Scan for the cell matching the given text and deliver its (X, Y) coordinate at center. 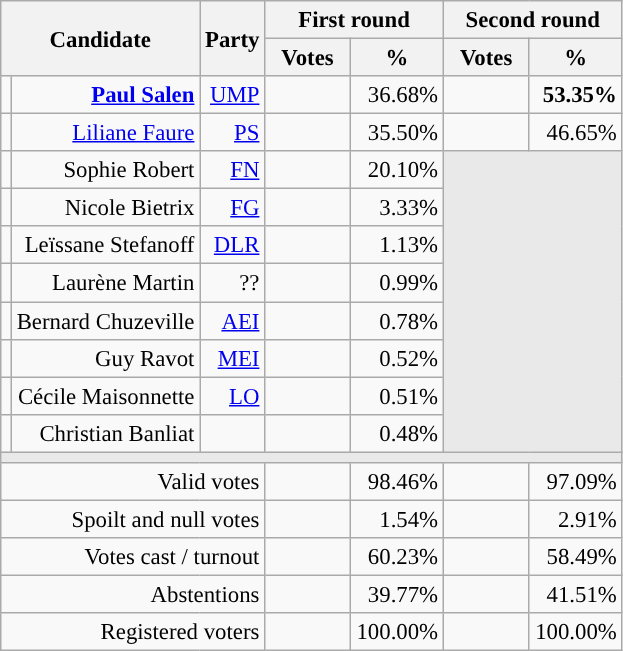
Spoilt and null votes (133, 519)
PS (232, 133)
First round (354, 20)
46.65% (576, 133)
Second round (532, 20)
0.48% (396, 433)
20.10% (396, 170)
?? (232, 283)
0.51% (396, 396)
UMP (232, 95)
Bernard Chuzeville (105, 321)
41.51% (576, 594)
Party (232, 38)
0.52% (396, 358)
1.13% (396, 245)
1.54% (396, 519)
FG (232, 208)
Cécile Maisonnette (105, 396)
36.68% (396, 95)
Votes cast / turnout (133, 557)
Paul Salen (105, 95)
39.77% (396, 594)
35.50% (396, 133)
58.49% (576, 557)
Valid votes (133, 482)
0.78% (396, 321)
98.46% (396, 482)
Guy Ravot (105, 358)
Candidate (100, 38)
97.09% (576, 482)
0.99% (396, 283)
AEI (232, 321)
MEI (232, 358)
60.23% (396, 557)
Nicole Bietrix (105, 208)
3.33% (396, 208)
Abstentions (133, 594)
LO (232, 396)
Sophie Robert (105, 170)
DLR (232, 245)
Leïssane Stefanoff (105, 245)
2.91% (576, 519)
FN (232, 170)
Liliane Faure (105, 133)
Registered voters (133, 632)
53.35% (576, 95)
Christian Banliat (105, 433)
Laurène Martin (105, 283)
